Search for the cell housing the specified text and yield its (X, Y) center coordinate. 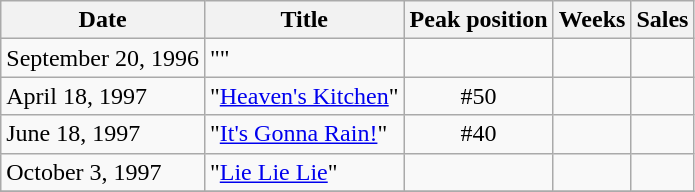
October 3, 1997 (103, 172)
Sales (662, 20)
"" (304, 58)
Title (304, 20)
June 18, 1997 (103, 134)
"It's Gonna Rain!" (304, 134)
Weeks (592, 20)
April 18, 1997 (103, 96)
September 20, 1996 (103, 58)
#50 (478, 96)
#40 (478, 134)
Peak position (478, 20)
"Heaven's Kitchen" (304, 96)
Date (103, 20)
"Lie Lie Lie" (304, 172)
